Extract the [X, Y] coordinate from the center of the cell holding the provided text.  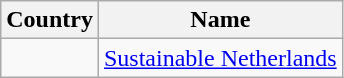
Name [220, 20]
Sustainable Netherlands [220, 58]
Country [50, 20]
